Detect which cell encompasses the target text, then output its [X, Y] center coordinate. 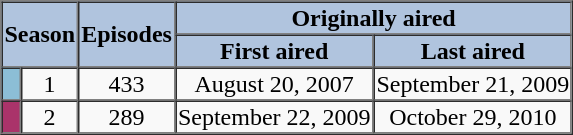
August 20, 2007 [274, 84]
September 22, 2009 [274, 116]
Season [40, 35]
First aired [274, 50]
September 21, 2009 [474, 84]
433 [126, 84]
October 29, 2010 [474, 116]
Episodes [126, 35]
Last aired [474, 50]
1 [50, 84]
289 [126, 116]
Originally aired [374, 18]
2 [50, 116]
